From the cell containing the given text, extract its center point as [X, Y] coordinate. 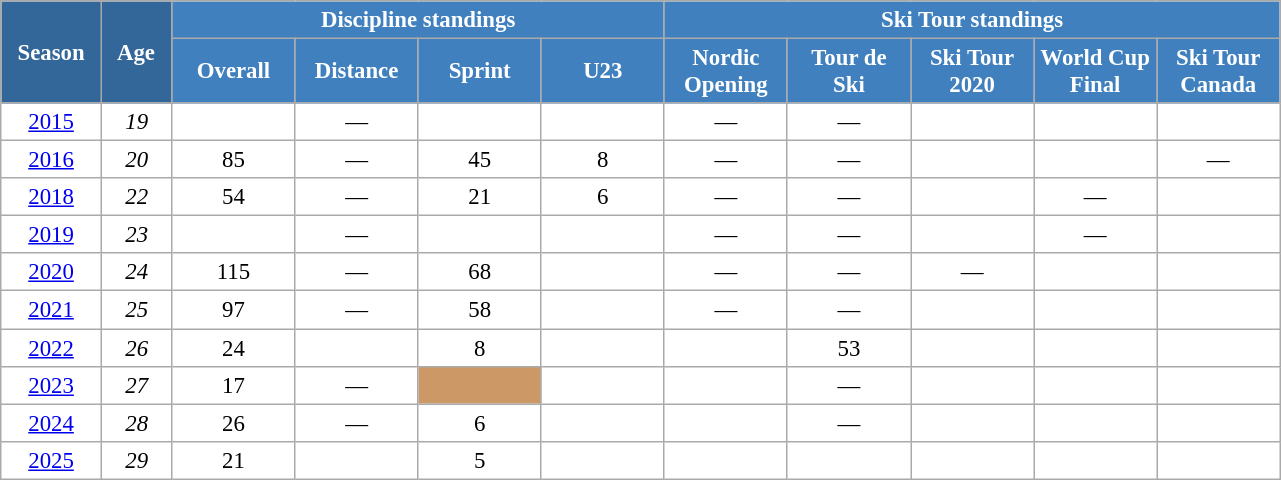
Ski Tour standings [972, 20]
World CupFinal [1096, 72]
27 [136, 385]
2024 [52, 423]
Age [136, 52]
Ski TourCanada [1218, 72]
2019 [52, 235]
Discipline standings [418, 20]
2021 [52, 310]
68 [480, 273]
2020 [52, 273]
U23 [602, 72]
2016 [52, 160]
25 [136, 310]
58 [480, 310]
22 [136, 197]
5 [480, 460]
115 [234, 273]
Ski Tour2020 [972, 72]
2023 [52, 385]
NordicOpening [726, 72]
2022 [52, 348]
Season [52, 52]
20 [136, 160]
Distance [356, 72]
Overall [234, 72]
97 [234, 310]
23 [136, 235]
85 [234, 160]
17 [234, 385]
Tour deSki [848, 72]
19 [136, 122]
45 [480, 160]
2025 [52, 460]
2018 [52, 197]
2015 [52, 122]
29 [136, 460]
54 [234, 197]
53 [848, 348]
28 [136, 423]
Sprint [480, 72]
